Search for the cell housing the specified text and yield its (X, Y) center coordinate. 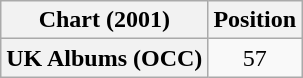
57 (255, 58)
Position (255, 20)
UK Albums (OCC) (104, 58)
Chart (2001) (104, 20)
